For the text-containing cell, return its midpoint in (x, y) coordinate format. 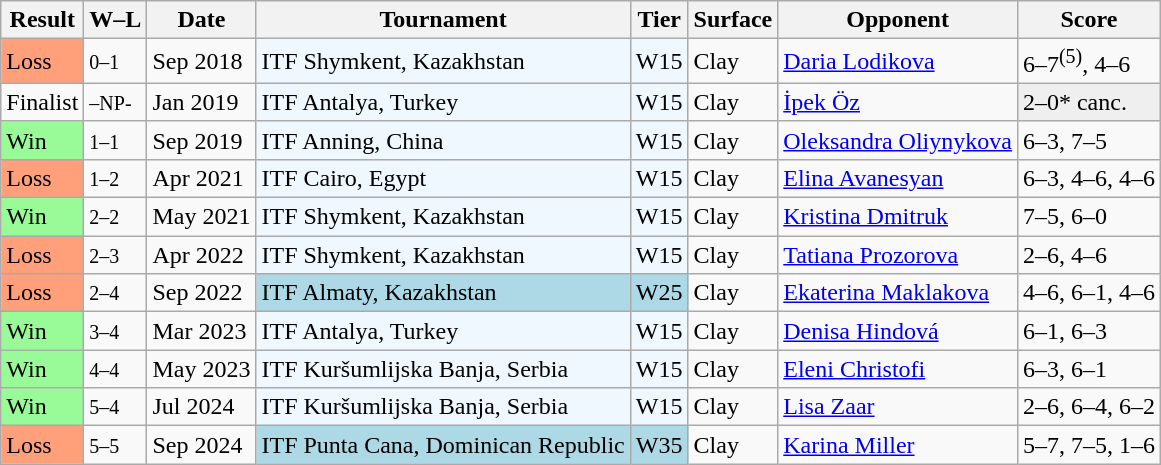
2–6, 6–4, 6–2 (1088, 407)
7–5, 6–0 (1088, 217)
2–4 (116, 293)
4–4 (116, 369)
Mar 2023 (202, 331)
6–3, 7–5 (1088, 140)
İpek Öz (898, 102)
ITF Almaty, Kazakhstan (443, 293)
Finalist (42, 102)
4–6, 6–1, 4–6 (1088, 293)
Eleni Christofi (898, 369)
Apr 2021 (202, 178)
Opponent (898, 20)
2–6, 4–6 (1088, 255)
0–1 (116, 62)
May 2021 (202, 217)
6–7(5), 4–6 (1088, 62)
Surface (733, 20)
May 2023 (202, 369)
3–4 (116, 331)
Karina Miller (898, 445)
Jan 2019 (202, 102)
Daria Lodikova (898, 62)
Oleksandra Oliynykova (898, 140)
W35 (659, 445)
Elina Avanesyan (898, 178)
Sep 2018 (202, 62)
1–2 (116, 178)
W25 (659, 293)
Sep 2024 (202, 445)
Jul 2024 (202, 407)
6–3, 4–6, 4–6 (1088, 178)
Date (202, 20)
Apr 2022 (202, 255)
Score (1088, 20)
Tatiana Prozorova (898, 255)
Tier (659, 20)
–NP- (116, 102)
Sep 2022 (202, 293)
1–1 (116, 140)
Kristina Dmitruk (898, 217)
W–L (116, 20)
5–5 (116, 445)
2–0* canc. (1088, 102)
ITF Cairo, Egypt (443, 178)
ITF Anning, China (443, 140)
Tournament (443, 20)
2–2 (116, 217)
6–3, 6–1 (1088, 369)
Lisa Zaar (898, 407)
6–1, 6–3 (1088, 331)
Ekaterina Maklakova (898, 293)
Sep 2019 (202, 140)
Result (42, 20)
2–3 (116, 255)
5–7, 7–5, 1–6 (1088, 445)
Denisa Hindová (898, 331)
5–4 (116, 407)
ITF Punta Cana, Dominican Republic (443, 445)
